Output the (X, Y) coordinate of the center of the cell containing the given text.  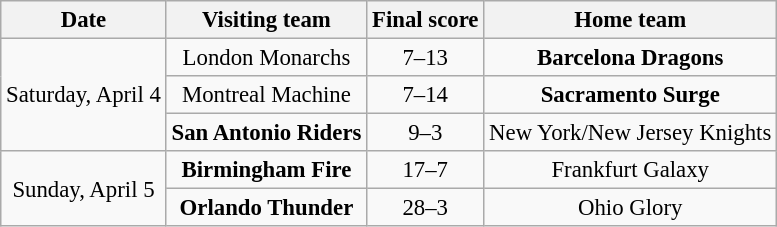
7–14 (426, 95)
Visiting team (266, 20)
Sacramento Surge (630, 95)
Birmingham Fire (266, 170)
17–7 (426, 170)
Montreal Machine (266, 95)
Final score (426, 20)
Home team (630, 20)
Saturday, April 4 (84, 96)
7–13 (426, 58)
Frankfurt Galaxy (630, 170)
9–3 (426, 133)
28–3 (426, 208)
San Antonio Riders (266, 133)
Orlando Thunder (266, 208)
Barcelona Dragons (630, 58)
Sunday, April 5 (84, 188)
Date (84, 20)
New York/New Jersey Knights (630, 133)
Ohio Glory (630, 208)
London Monarchs (266, 58)
